Output the (X, Y) coordinate of the center of the cell containing the given text.  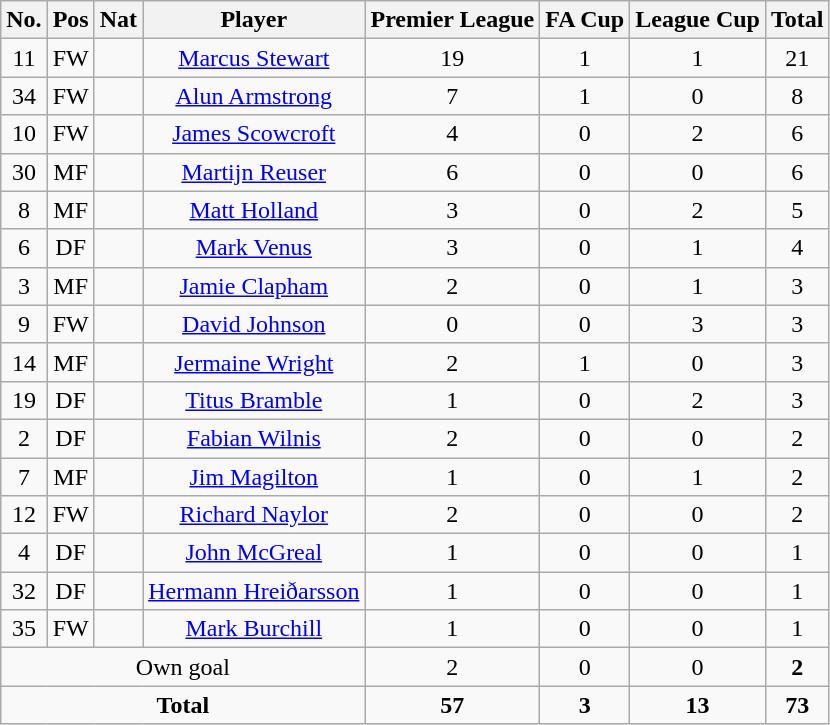
35 (24, 629)
Nat (118, 20)
57 (452, 705)
13 (698, 705)
Jermaine Wright (254, 362)
Marcus Stewart (254, 58)
Player (254, 20)
12 (24, 515)
30 (24, 172)
Hermann Hreiðarsson (254, 591)
League Cup (698, 20)
14 (24, 362)
5 (797, 210)
21 (797, 58)
No. (24, 20)
Mark Burchill (254, 629)
11 (24, 58)
David Johnson (254, 324)
Pos (70, 20)
73 (797, 705)
Fabian Wilnis (254, 438)
Jamie Clapham (254, 286)
Jim Magilton (254, 477)
John McGreal (254, 553)
James Scowcroft (254, 134)
Martijn Reuser (254, 172)
10 (24, 134)
Own goal (183, 667)
Richard Naylor (254, 515)
34 (24, 96)
32 (24, 591)
Alun Armstrong (254, 96)
9 (24, 324)
Matt Holland (254, 210)
Mark Venus (254, 248)
FA Cup (585, 20)
Premier League (452, 20)
Titus Bramble (254, 400)
